For the text-containing cell, return its midpoint in [x, y] coordinate format. 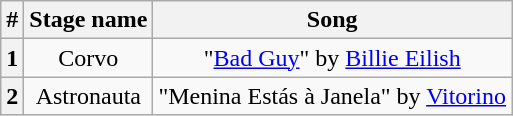
2 [12, 96]
"Bad Guy" by Billie Eilish [332, 58]
1 [12, 58]
"Menina Estás à Janela" by Vitorino [332, 96]
Stage name [88, 20]
Corvo [88, 58]
# [12, 20]
Song [332, 20]
Astronauta [88, 96]
